Pinpoint the cell where the given text exists, returning its [x, y] midpoint coordinate. 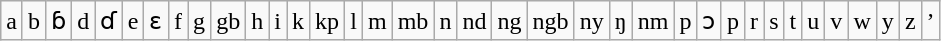
w [862, 21]
l [354, 21]
mb [413, 21]
ɗ [109, 21]
gb [228, 21]
e [133, 21]
kp [328, 21]
ny [592, 21]
b [34, 21]
ŋ [620, 21]
u [814, 21]
f [178, 21]
s [774, 21]
k [298, 21]
t [793, 21]
y [888, 21]
ɓ [59, 21]
z [910, 21]
n [446, 21]
d [84, 21]
h [258, 21]
i [278, 21]
’ [930, 21]
ɛ [156, 21]
v [836, 21]
ɔ [710, 21]
ng [510, 21]
g [200, 21]
nm [653, 21]
ngb [550, 21]
nd [474, 21]
r [754, 21]
a [12, 21]
m [377, 21]
